Capture the cell that displays the provided text and extract its (X, Y) central coordinate. 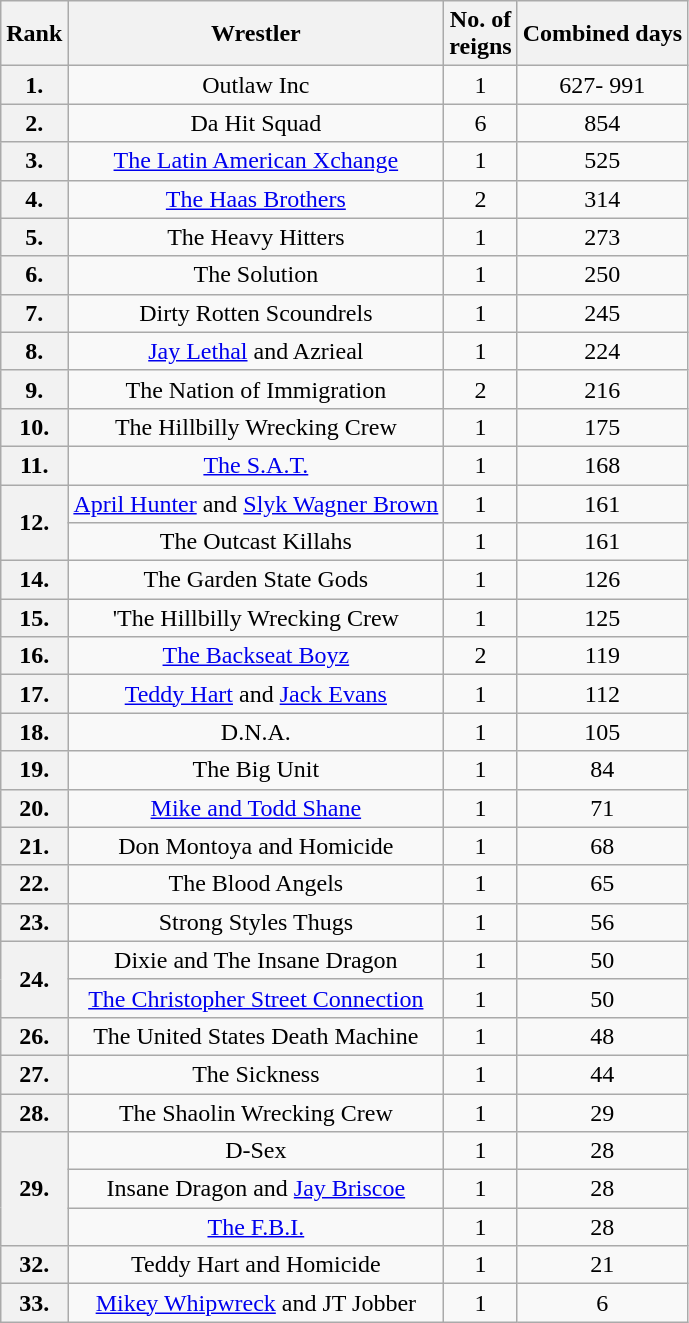
112 (602, 694)
No. ofreigns (480, 34)
The Backseat Boyz (256, 656)
250 (602, 275)
627- 991 (602, 85)
8. (34, 351)
525 (602, 161)
44 (602, 1074)
The Shaolin Wrecking Crew (256, 1113)
17. (34, 694)
Teddy Hart and Homicide (256, 1265)
D-Sex (256, 1151)
The Garden State Gods (256, 580)
20. (34, 808)
273 (602, 237)
The Latin American Xchange (256, 161)
854 (602, 123)
The Solution (256, 275)
22. (34, 884)
The Big Unit (256, 770)
3. (34, 161)
7. (34, 313)
Combined days (602, 34)
68 (602, 846)
12. (34, 522)
The F.B.I. (256, 1227)
125 (602, 618)
18. (34, 732)
Don Montoya and Homicide (256, 846)
21. (34, 846)
Jay Lethal and Azrieal (256, 351)
28. (34, 1113)
24. (34, 979)
84 (602, 770)
105 (602, 732)
Mikey Whipwreck and JT Jobber (256, 1303)
5. (34, 237)
175 (602, 427)
26. (34, 1036)
168 (602, 465)
Mike and Todd Shane (256, 808)
Strong Styles Thugs (256, 922)
Wrestler (256, 34)
The S.A.T. (256, 465)
33. (34, 1303)
71 (602, 808)
56 (602, 922)
1. (34, 85)
11. (34, 465)
14. (34, 580)
29. (34, 1189)
Rank (34, 34)
19. (34, 770)
224 (602, 351)
4. (34, 199)
Outlaw Inc (256, 85)
The Sickness (256, 1074)
The Hillbilly Wrecking Crew (256, 427)
48 (602, 1036)
16. (34, 656)
The Nation of Immigration (256, 389)
126 (602, 580)
314 (602, 199)
21 (602, 1265)
2. (34, 123)
15. (34, 618)
Dirty Rotten Scoundrels (256, 313)
The Haas Brothers (256, 199)
23. (34, 922)
245 (602, 313)
29 (602, 1113)
April Hunter and Slyk Wagner Brown (256, 503)
216 (602, 389)
Insane Dragon and Jay Briscoe (256, 1189)
9. (34, 389)
6. (34, 275)
The Outcast Killahs (256, 542)
The United States Death Machine (256, 1036)
Da Hit Squad (256, 123)
Dixie and The Insane Dragon (256, 960)
119 (602, 656)
The Blood Angels (256, 884)
D.N.A. (256, 732)
32. (34, 1265)
The Christopher Street Connection (256, 998)
The Heavy Hitters (256, 237)
'The Hillbilly Wrecking Crew (256, 618)
10. (34, 427)
65 (602, 884)
Teddy Hart and Jack Evans (256, 694)
27. (34, 1074)
